Extract the (X, Y) coordinate from the center of the cell holding the provided text.  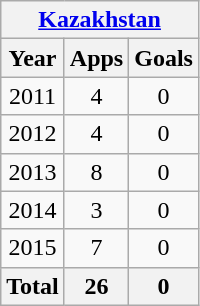
Kazakhstan (100, 20)
2015 (33, 248)
3 (96, 210)
2013 (33, 172)
7 (96, 248)
Apps (96, 58)
26 (96, 286)
Year (33, 58)
Total (33, 286)
2014 (33, 210)
2012 (33, 134)
8 (96, 172)
Goals (164, 58)
2011 (33, 96)
